Find where the given text appears and provide that cell's center as [x, y] coordinate. 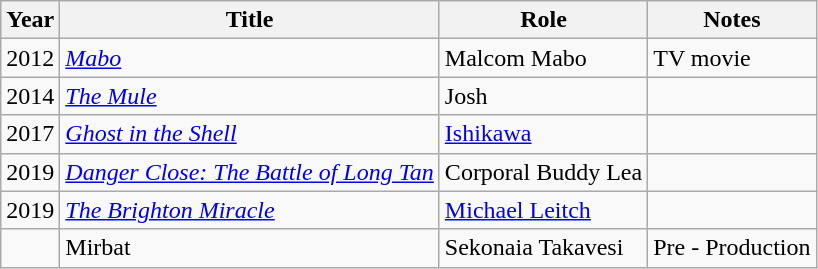
Corporal Buddy Lea [543, 172]
Ishikawa [543, 134]
2012 [30, 58]
Title [250, 20]
TV movie [732, 58]
Year [30, 20]
Danger Close: The Battle of Long Tan [250, 172]
Michael Leitch [543, 210]
The Brighton Miracle [250, 210]
Ghost in the Shell [250, 134]
2017 [30, 134]
Role [543, 20]
Notes [732, 20]
The Mule [250, 96]
Malcom Mabo [543, 58]
2014 [30, 96]
Mabo [250, 58]
Pre - Production [732, 248]
Sekonaia Takavesi [543, 248]
Josh [543, 96]
Mirbat [250, 248]
